For the text-containing cell, return its midpoint in (x, y) coordinate format. 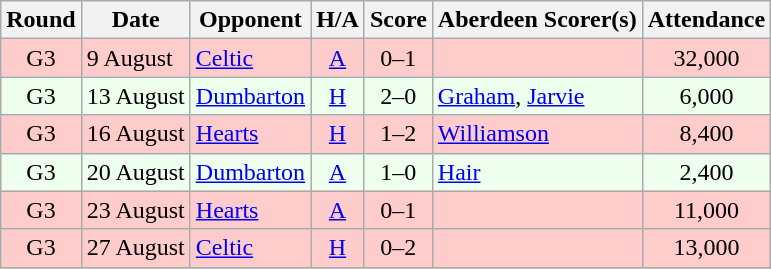
1–0 (398, 172)
Attendance (706, 20)
8,400 (706, 134)
0–2 (398, 248)
27 August (136, 248)
2,400 (706, 172)
H/A (338, 20)
6,000 (706, 96)
Graham, Jarvie (537, 96)
13,000 (706, 248)
Aberdeen Scorer(s) (537, 20)
Score (398, 20)
20 August (136, 172)
13 August (136, 96)
2–0 (398, 96)
Round (41, 20)
9 August (136, 58)
11,000 (706, 210)
23 August (136, 210)
16 August (136, 134)
Hair (537, 172)
Opponent (250, 20)
Williamson (537, 134)
Date (136, 20)
1–2 (398, 134)
32,000 (706, 58)
